Capture the cell that displays the provided text and extract its (x, y) central coordinate. 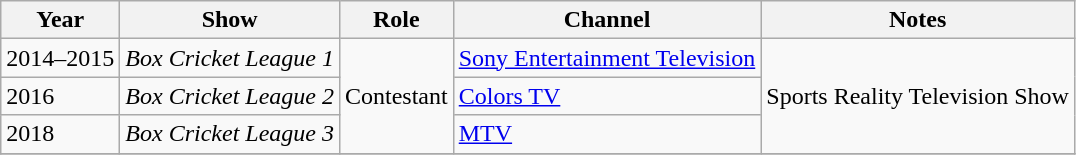
Contestant (396, 96)
Notes (918, 20)
Box Cricket League 2 (230, 96)
Sports Reality Television Show (918, 96)
Sony Entertainment Television (607, 58)
Colors TV (607, 96)
2018 (60, 134)
2014–2015 (60, 58)
2016 (60, 96)
Box Cricket League 3 (230, 134)
Show (230, 20)
Box Cricket League 1 (230, 58)
MTV (607, 134)
Channel (607, 20)
Year (60, 20)
Role (396, 20)
